Provide the (X, Y) coordinate of the cell's center where the given text is located.  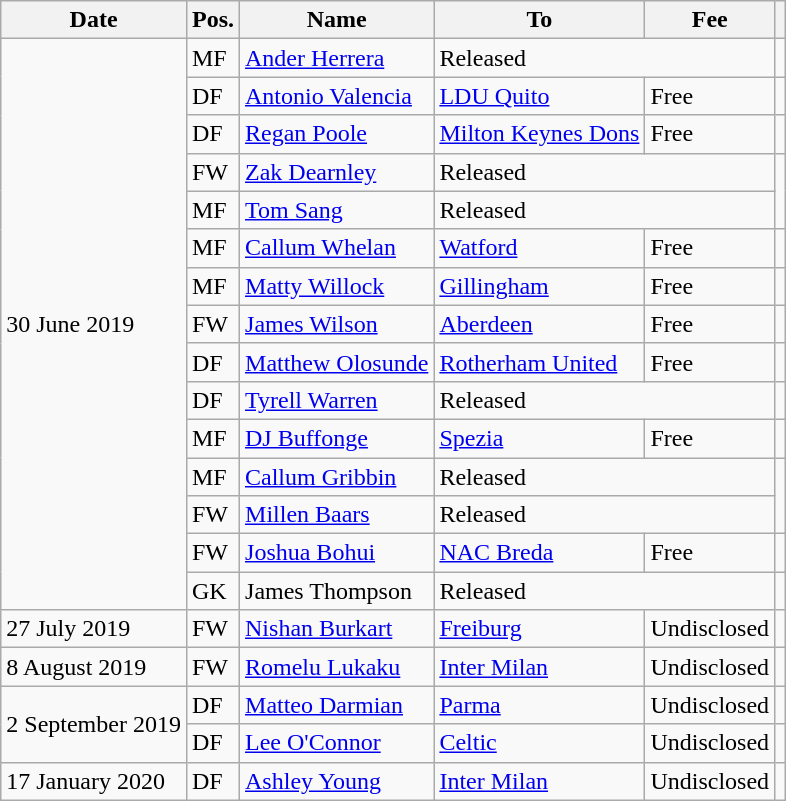
Zak Dearnley (337, 172)
Matty Willock (337, 286)
To (540, 20)
Date (94, 20)
Joshua Bohui (337, 553)
Tom Sang (337, 210)
30 June 2019 (94, 324)
Spezia (540, 438)
Antonio Valencia (337, 96)
Fee (710, 20)
17 January 2020 (94, 781)
Freiburg (540, 629)
Lee O'Connor (337, 743)
Gillingham (540, 286)
Romelu Lukaku (337, 667)
27 July 2019 (94, 629)
Pos. (212, 20)
Ashley Young (337, 781)
Tyrell Warren (337, 400)
8 August 2019 (94, 667)
Milton Keynes Dons (540, 134)
2 September 2019 (94, 724)
Celtic (540, 743)
Name (337, 20)
Nishan Burkart (337, 629)
Rotherham United (540, 362)
GK (212, 591)
Watford (540, 248)
LDU Quito (540, 96)
Millen Baars (337, 515)
Parma (540, 705)
NAC Breda (540, 553)
James Thompson (337, 591)
James Wilson (337, 324)
Matthew Olosunde (337, 362)
Callum Whelan (337, 248)
Callum Gribbin (337, 477)
DJ Buffonge (337, 438)
Ander Herrera (337, 58)
Regan Poole (337, 134)
Aberdeen (540, 324)
Matteo Darmian (337, 705)
